Capture the cell that displays the provided text and extract its (X, Y) central coordinate. 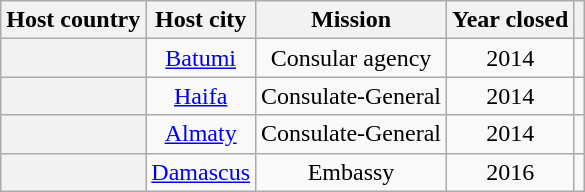
Batumi (201, 58)
Host city (201, 20)
Host country (74, 20)
Consular agency (352, 58)
Embassy (352, 172)
Year closed (510, 20)
Haifa (201, 96)
Mission (352, 20)
Damascus (201, 172)
2016 (510, 172)
Almaty (201, 134)
